Detect which cell encompasses the target text, then output its (x, y) center coordinate. 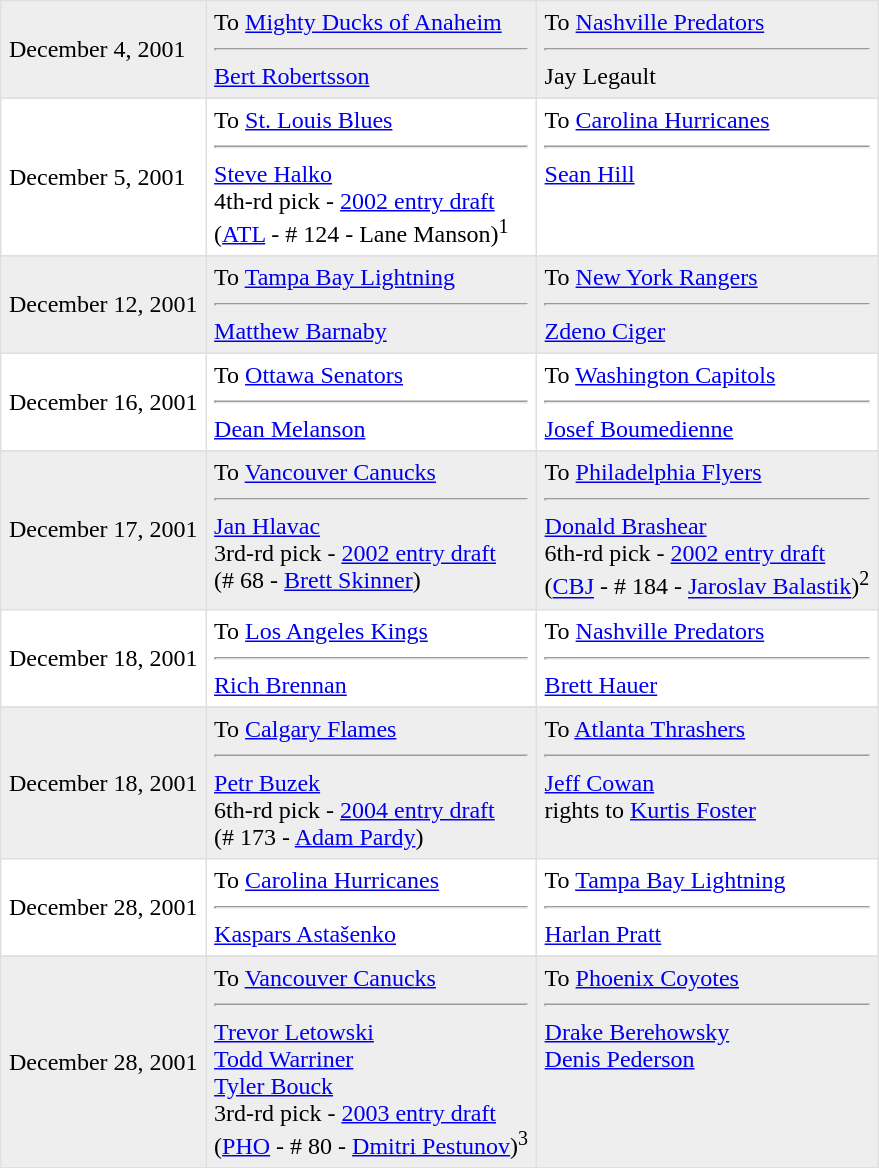
To Carolina Hurricanes Kaspars Astašenko (372, 907)
To Vancouver Canucks Trevor LetowskiTodd WarrinerTyler Bouck3rd-rd pick - 2003 entry draft(PHO - # 80 - Dmitri Pestunov)3 (372, 1062)
To Carolina Hurricanes Sean Hill (706, 177)
December 16, 2001 (104, 403)
To Tampa Bay Lightning Matthew Barnaby (372, 305)
To Calgary Flames Petr Buzek6th-rd pick - 2004 entry draft(# 173 - Adam Pardy) (372, 783)
To Nashville Predators Brett Hauer (706, 658)
To New York Rangers Zdeno Ciger (706, 305)
December 5, 2001 (104, 177)
December 4, 2001 (104, 50)
To Phoenix Coyotes Drake BerehowskyDenis Pederson (706, 1062)
December 17, 2001 (104, 530)
To Atlanta Thrashers Jeff Cowanrights to Kurtis Foster (706, 783)
To Tampa Bay Lightning Harlan Pratt (706, 907)
To Washington Capitols Josef Boumedienne (706, 403)
To St. Louis Blues Steve Halko 4th-rd pick - 2002 entry draft(ATL - # 124 - Lane Manson)1 (372, 177)
December 12, 2001 (104, 305)
To Nashville Predators Jay Legault (706, 50)
To Mighty Ducks of Anaheim Bert Robertsson (372, 50)
To Los Angeles Kings Rich Brennan (372, 658)
To Vancouver Canucks Jan Hlavac3rd-rd pick - 2002 entry draft(# 68 - Brett Skinner) (372, 530)
To Ottawa Senators Dean Melanson (372, 403)
To Philadelphia Flyers Donald Brashear6th-rd pick - 2002 entry draft(CBJ - # 184 - Jaroslav Balastik)2 (706, 530)
